Capture the cell that displays the provided text and extract its [x, y] central coordinate. 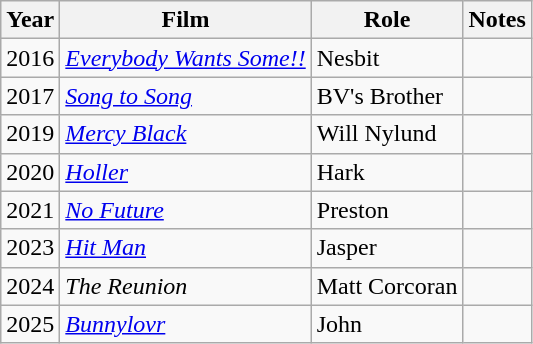
Role [387, 20]
Preston [387, 210]
Song to Song [186, 96]
Everybody Wants Some!! [186, 58]
2017 [30, 96]
2023 [30, 248]
BV's Brother [387, 96]
2016 [30, 58]
John [387, 324]
Year [30, 20]
Bunnylovr [186, 324]
2019 [30, 134]
Hark [387, 172]
2025 [30, 324]
2024 [30, 286]
Jasper [387, 248]
Hit Man [186, 248]
Will Nylund [387, 134]
Matt Corcoran [387, 286]
The Reunion [186, 286]
2021 [30, 210]
Mercy Black [186, 134]
Holler [186, 172]
Film [186, 20]
Notes [497, 20]
Nesbit [387, 58]
2020 [30, 172]
No Future [186, 210]
